From the cell containing the given text, extract its center point as [x, y] coordinate. 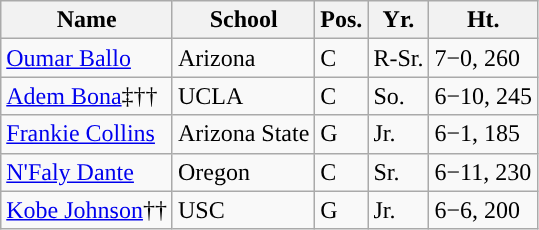
6−6, 200 [484, 210]
6−1, 185 [484, 134]
7−0, 260 [484, 58]
Kobe Johnson†† [87, 210]
Yr. [398, 20]
Sr. [398, 172]
R-Sr. [398, 58]
USC [243, 210]
Oregon [243, 172]
N'Faly Dante [87, 172]
So. [398, 96]
School [243, 20]
Pos. [342, 20]
6−11, 230 [484, 172]
Name [87, 20]
Oumar Ballo [87, 58]
Frankie Collins [87, 134]
Adem Bona‡†† [87, 96]
Arizona [243, 58]
6−10, 245 [484, 96]
UCLA [243, 96]
Arizona State [243, 134]
Ht. [484, 20]
